For the text-containing cell, return its midpoint in (x, y) coordinate format. 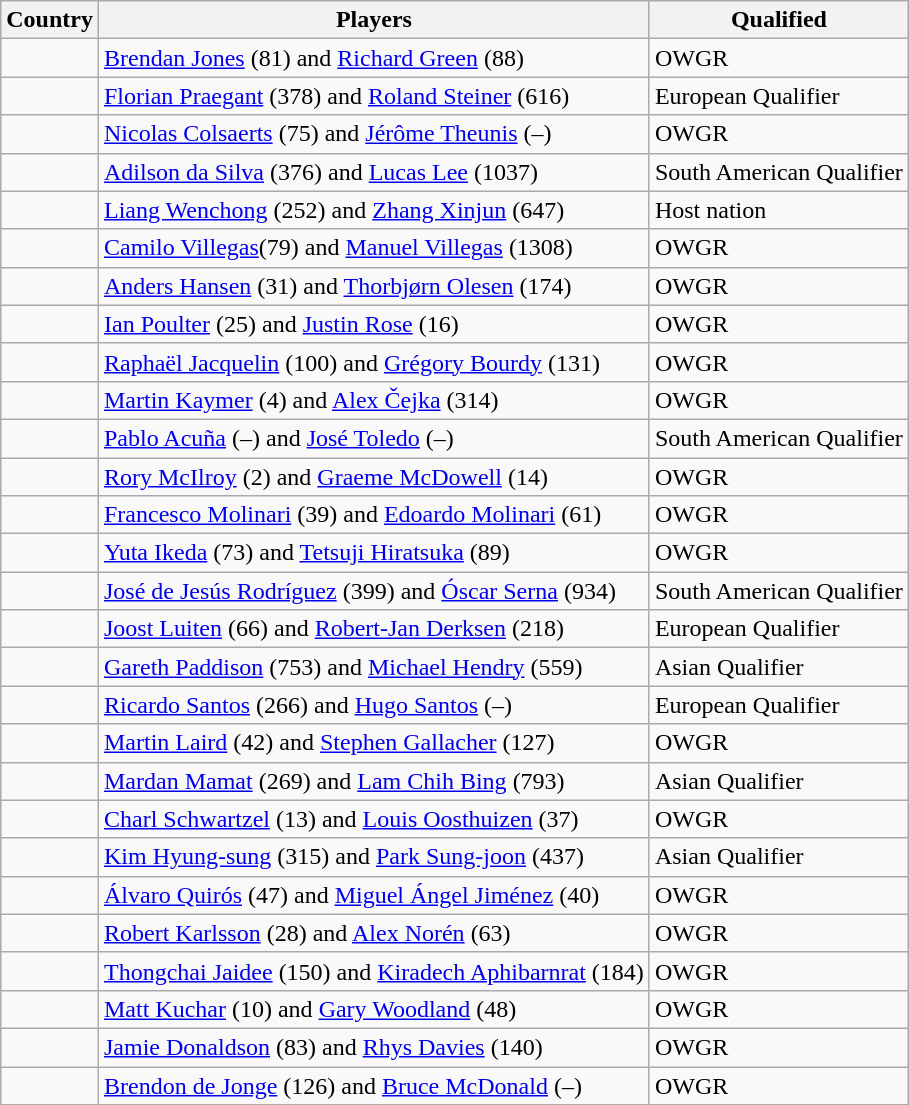
Yuta Ikeda (73) and Tetsuji Hiratsuka (89) (374, 553)
Mardan Mamat (269) and Lam Chih Bing (793) (374, 781)
Ian Poulter (25) and Justin Rose (16) (374, 324)
Joost Luiten (66) and Robert-Jan Derksen (218) (374, 629)
Brendan Jones (81) and Richard Green (88) (374, 58)
Jamie Donaldson (83) and Rhys Davies (140) (374, 1047)
Martin Laird (42) and Stephen Gallacher (127) (374, 743)
Robert Karlsson (28) and Alex Norén (63) (374, 933)
Host nation (778, 210)
Charl Schwartzel (13) and Louis Oosthuizen (37) (374, 819)
Francesco Molinari (39) and Edoardo Molinari (61) (374, 515)
Kim Hyung-sung (315) and Park Sung-joon (437) (374, 857)
Martin Kaymer (4) and Alex Čejka (314) (374, 400)
Álvaro Quirós (47) and Miguel Ángel Jiménez (40) (374, 895)
Anders Hansen (31) and Thorbjørn Olesen (174) (374, 286)
Gareth Paddison (753) and Michael Hendry (559) (374, 667)
Liang Wenchong (252) and Zhang Xinjun (647) (374, 210)
Florian Praegant (378) and Roland Steiner (616) (374, 96)
Nicolas Colsaerts (75) and Jérôme Theunis (–) (374, 134)
Rory McIlroy (2) and Graeme McDowell (14) (374, 477)
Pablo Acuña (–) and José Toledo (–) (374, 438)
Brendon de Jonge (126) and Bruce McDonald (–) (374, 1085)
Raphaël Jacquelin (100) and Grégory Bourdy (131) (374, 362)
Matt Kuchar (10) and Gary Woodland (48) (374, 1009)
Adilson da Silva (376) and Lucas Lee (1037) (374, 172)
Camilo Villegas(79) and Manuel Villegas (1308) (374, 248)
Players (374, 20)
Qualified (778, 20)
Thongchai Jaidee (150) and Kiradech Aphibarnrat (184) (374, 971)
José de Jesús Rodríguez (399) and Óscar Serna (934) (374, 591)
Country (50, 20)
Ricardo Santos (266) and Hugo Santos (–) (374, 705)
